Return the (X, Y) coordinate for the center point of the cell that contains the specified text.  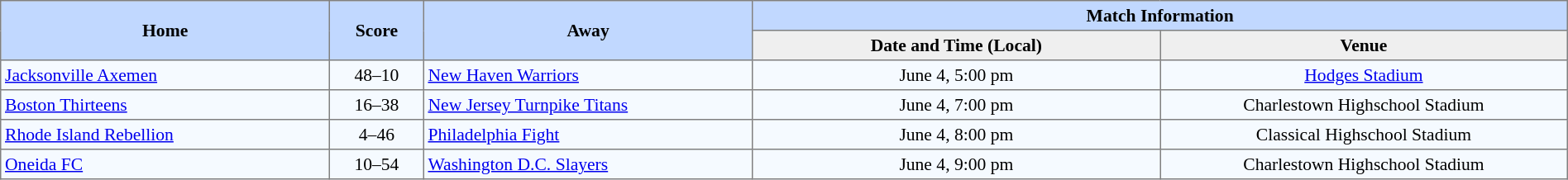
June 4, 8:00 pm (956, 135)
Hodges Stadium (1365, 75)
Washington D.C. Slayers (588, 164)
Oneida FC (165, 164)
Date and Time (Local) (956, 45)
48–10 (377, 75)
New Haven Warriors (588, 75)
Venue (1365, 45)
Rhode Island Rebellion (165, 135)
10–54 (377, 164)
June 4, 9:00 pm (956, 164)
Away (588, 31)
New Jersey Turnpike Titans (588, 105)
Philadelphia Fight (588, 135)
Classical Highschool Stadium (1365, 135)
16–38 (377, 105)
June 4, 5:00 pm (956, 75)
Boston Thirteens (165, 105)
Match Information (1159, 16)
4–46 (377, 135)
June 4, 7:00 pm (956, 105)
Score (377, 31)
Jacksonville Axemen (165, 75)
Home (165, 31)
